Pinpoint the cell where the given text exists, returning its [X, Y] midpoint coordinate. 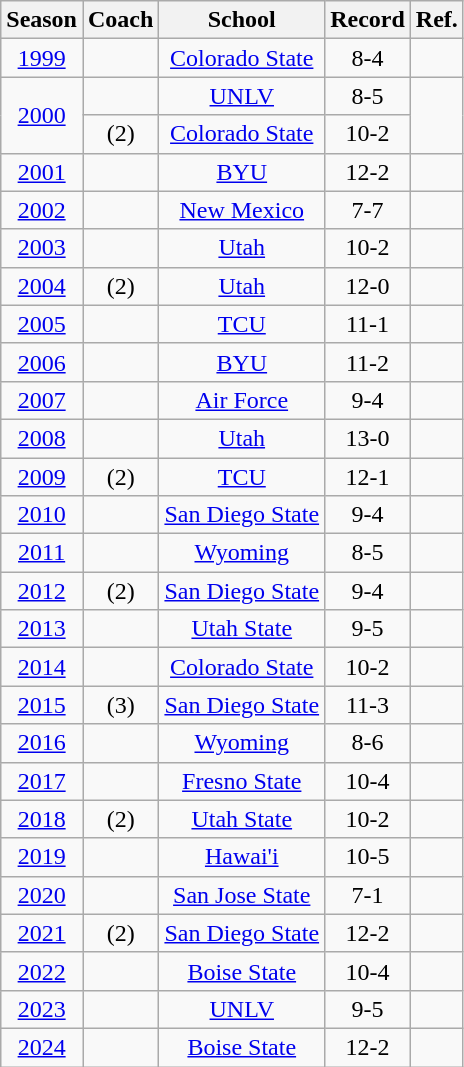
Ref. [436, 20]
Record [368, 20]
2021 [42, 933]
Hawai'i [242, 857]
2008 [42, 438]
2015 [42, 705]
11-3 [368, 705]
2016 [42, 743]
2009 [42, 477]
1999 [42, 58]
School [242, 20]
2003 [42, 248]
Coach [120, 20]
11-2 [368, 362]
2011 [42, 553]
2022 [42, 971]
11-1 [368, 324]
2007 [42, 400]
Air Force [242, 400]
Fresno State [242, 781]
Season [42, 20]
12-1 [368, 477]
8-4 [368, 58]
New Mexico [242, 210]
7-1 [368, 895]
13-0 [368, 438]
2014 [42, 667]
8-6 [368, 743]
(3) [120, 705]
2012 [42, 591]
2018 [42, 819]
2013 [42, 629]
2002 [42, 210]
2023 [42, 1009]
2006 [42, 362]
2010 [42, 515]
San Jose State [242, 895]
2001 [42, 172]
2000 [42, 115]
2024 [42, 1047]
2004 [42, 286]
10-5 [368, 857]
2005 [42, 324]
12-0 [368, 286]
2017 [42, 781]
7-7 [368, 210]
2020 [42, 895]
2019 [42, 857]
